Detect which cell encompasses the target text, then output its (x, y) center coordinate. 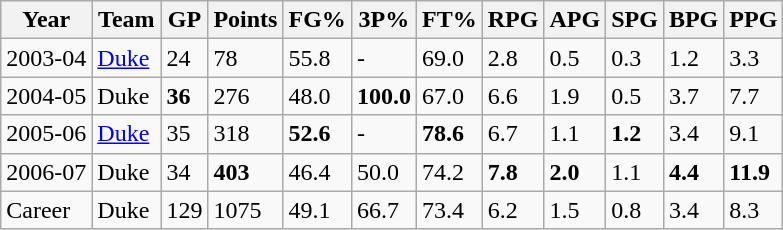
3.7 (693, 96)
8.3 (754, 210)
6.7 (513, 134)
4.4 (693, 172)
0.8 (635, 210)
0.3 (635, 58)
69.0 (449, 58)
78.6 (449, 134)
11.9 (754, 172)
48.0 (317, 96)
1075 (246, 210)
2004-05 (46, 96)
67.0 (449, 96)
6.2 (513, 210)
RPG (513, 20)
276 (246, 96)
SPG (635, 20)
129 (184, 210)
318 (246, 134)
GP (184, 20)
52.6 (317, 134)
73.4 (449, 210)
6.6 (513, 96)
2005-06 (46, 134)
2006-07 (46, 172)
FG% (317, 20)
36 (184, 96)
403 (246, 172)
7.8 (513, 172)
78 (246, 58)
66.7 (384, 210)
7.7 (754, 96)
Team (126, 20)
9.1 (754, 134)
PPG (754, 20)
3P% (384, 20)
3.3 (754, 58)
2.8 (513, 58)
49.1 (317, 210)
1.5 (575, 210)
55.8 (317, 58)
FT% (449, 20)
Points (246, 20)
100.0 (384, 96)
2003-04 (46, 58)
2.0 (575, 172)
34 (184, 172)
74.2 (449, 172)
35 (184, 134)
BPG (693, 20)
46.4 (317, 172)
APG (575, 20)
24 (184, 58)
1.9 (575, 96)
Career (46, 210)
Year (46, 20)
50.0 (384, 172)
